Determine the (x, y) coordinate at the center of the cell enclosing the given text.  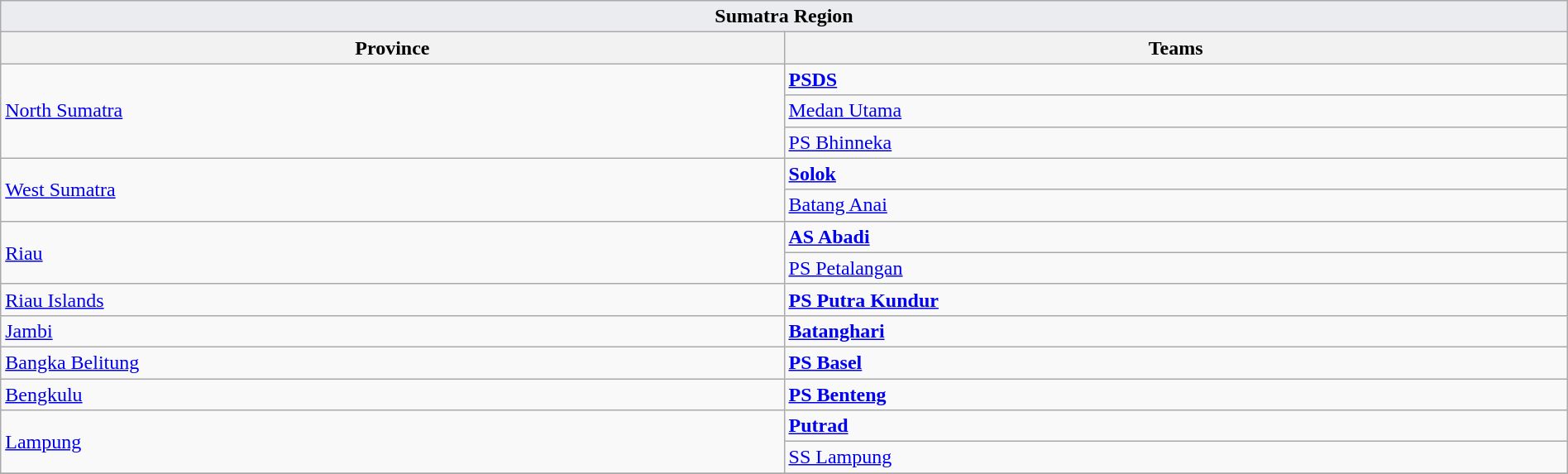
PS Putra Kundur (1176, 299)
Riau (392, 252)
North Sumatra (392, 111)
Sumatra Region (784, 17)
Jambi (392, 331)
SS Lampung (1176, 457)
Province (392, 48)
Batanghari (1176, 331)
Bangka Belitung (392, 362)
PS Basel (1176, 362)
AS Abadi (1176, 237)
Riau Islands (392, 299)
Putrad (1176, 426)
PS Petalangan (1176, 268)
Medan Utama (1176, 111)
Solok (1176, 174)
West Sumatra (392, 189)
PSDS (1176, 79)
Bengkulu (392, 395)
Teams (1176, 48)
PS Bhinneka (1176, 142)
Batang Anai (1176, 205)
Lampung (392, 442)
PS Benteng (1176, 395)
